Capture the cell that displays the provided text and extract its [x, y] central coordinate. 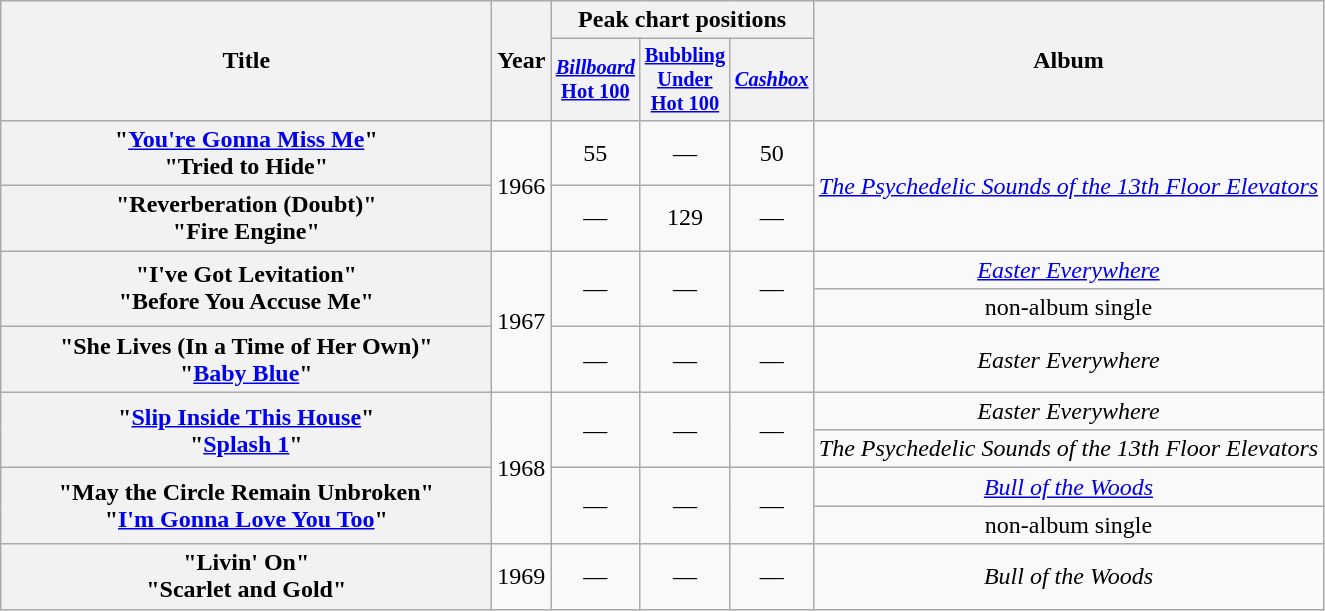
1969 [522, 576]
Album [1068, 61]
Title [246, 61]
129 [685, 218]
Billboard Hot 100 [596, 80]
"Livin' On""Scarlet and Gold" [246, 576]
1966 [522, 185]
Bubbling Under Hot 100 [685, 80]
55 [596, 152]
Peak chart positions [682, 20]
"I've Got Levitation""Before You Accuse Me" [246, 289]
50 [772, 152]
1967 [522, 322]
"Reverberation (Doubt)""Fire Engine" [246, 218]
1968 [522, 468]
"May the Circle Remain Unbroken""I'm Gonna Love You Too" [246, 506]
Year [522, 61]
"You're Gonna Miss Me""Tried to Hide" [246, 152]
"Slip Inside This House""Splash 1" [246, 430]
Cashbox [772, 80]
"She Lives (In a Time of Her Own)""Baby Blue" [246, 360]
